Search for the cell housing the specified text and yield its [X, Y] center coordinate. 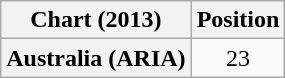
23 [238, 58]
Position [238, 20]
Chart (2013) [96, 20]
Australia (ARIA) [96, 58]
